Locate the cell with the specified text and output its (X, Y) center coordinate. 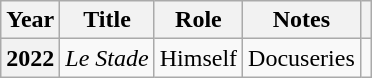
Year (30, 20)
Notes (302, 20)
Docuseries (302, 58)
Himself (198, 58)
Le Stade (107, 58)
2022 (30, 58)
Role (198, 20)
Title (107, 20)
